Find where the given text appears and provide that cell's center as [X, Y] coordinate. 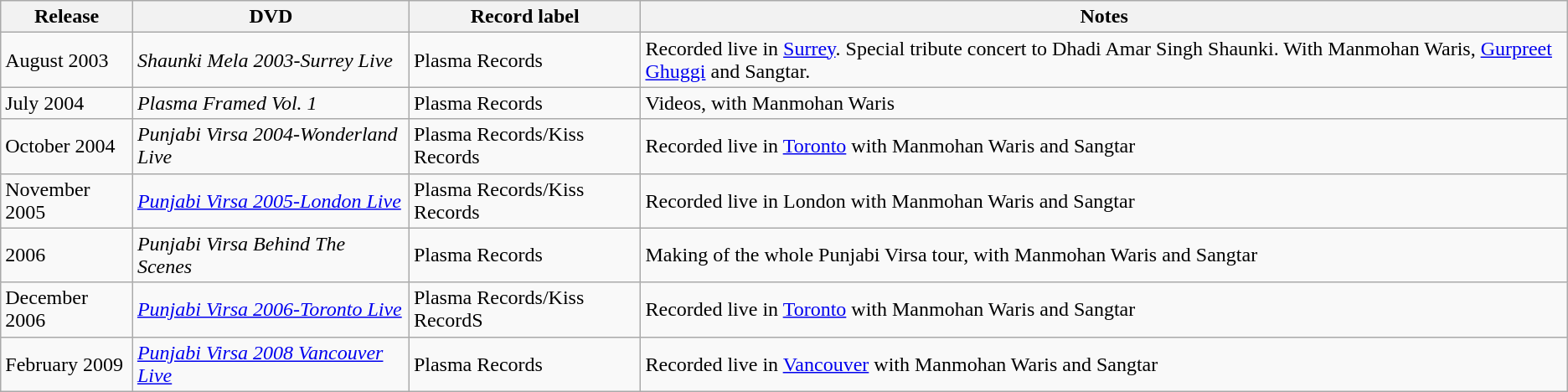
Recorded live in Surrey. Special tribute concert to Dhadi Amar Singh Shaunki. With Manmohan Waris, Gurpreet Ghuggi and Sangtar. [1104, 60]
Punjabi Virsa 2005-London Live [271, 201]
Recorded live in Vancouver with Manmohan Waris and Sangtar [1104, 364]
Punjabi Virsa Behind The Scenes [271, 255]
July 2004 [67, 103]
Videos, with Manmohan Waris [1104, 103]
Plasma Framed Vol. 1 [271, 103]
Notes [1104, 17]
Plasma Records/Kiss RecordS [524, 310]
Recorded live in London with Manmohan Waris and Sangtar [1104, 201]
Record label [524, 17]
February 2009 [67, 364]
Punjabi Virsa 2004-Wonderland Live [271, 146]
December 2006 [67, 310]
DVD [271, 17]
November 2005 [67, 201]
Punjabi Virsa 2008 Vancouver Live [271, 364]
August 2003 [67, 60]
Punjabi Virsa 2006-Toronto Live [271, 310]
Release [67, 17]
Making of the whole Punjabi Virsa tour, with Manmohan Waris and Sangtar [1104, 255]
October 2004 [67, 146]
Shaunki Mela 2003-Surrey Live [271, 60]
2006 [67, 255]
